Detect which cell encompasses the target text, then output its [x, y] center coordinate. 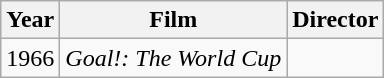
Director [336, 20]
Film [174, 20]
1966 [30, 58]
Goal!: The World Cup [174, 58]
Year [30, 20]
